Search for the cell housing the specified text and yield its (x, y) center coordinate. 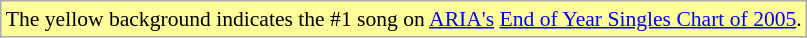
The yellow background indicates the #1 song on ARIA's End of Year Singles Chart of 2005. (404, 19)
